Locate the cell with the specified text and output its [X, Y] center coordinate. 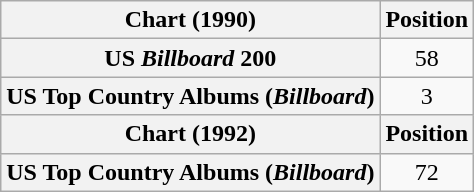
72 [427, 172]
US Billboard 200 [190, 58]
Chart (1990) [190, 20]
3 [427, 96]
Chart (1992) [190, 134]
58 [427, 58]
